Scan for the cell matching the given text and deliver its (x, y) coordinate at center. 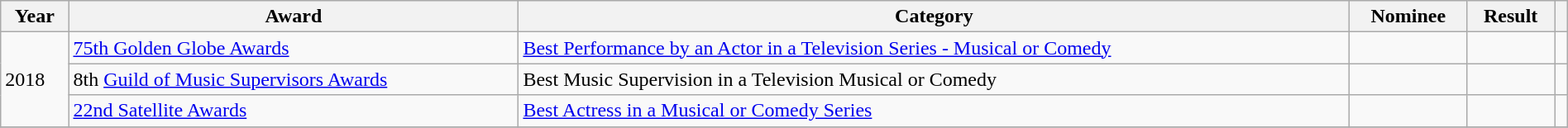
Award (294, 17)
Best Music Supervision in a Television Musical or Comedy (935, 79)
Best Performance by an Actor in a Television Series - Musical or Comedy (935, 48)
2018 (35, 79)
Category (935, 17)
Nominee (1408, 17)
8th Guild of Music Supervisors Awards (294, 79)
22nd Satellite Awards (294, 111)
Year (35, 17)
Best Actress in a Musical or Comedy Series (935, 111)
75th Golden Globe Awards (294, 48)
Result (1510, 17)
